Identify which cell holds the provided text, then report its [X, Y] central coordinate. 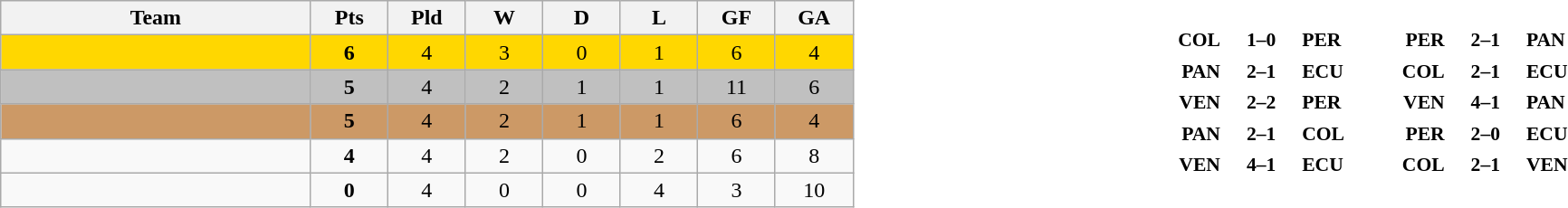
D [582, 18]
L [659, 18]
10 [814, 190]
Pts [349, 18]
Pld [427, 18]
W [504, 18]
Team [156, 18]
GF [737, 18]
2–2 [1261, 103]
8 [814, 156]
GA [814, 18]
1–0 [1261, 41]
11 [737, 87]
2–0 [1486, 134]
